Capture the cell that displays the provided text and extract its [x, y] central coordinate. 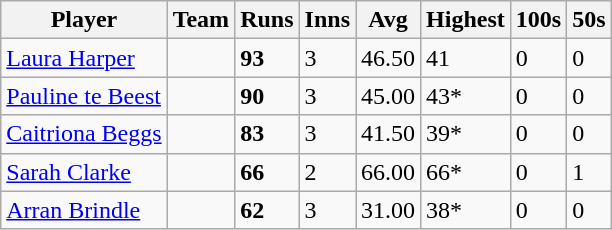
Highest [466, 20]
39* [466, 134]
41 [466, 58]
62 [267, 210]
Laura Harper [84, 58]
31.00 [388, 210]
66* [466, 172]
Arran Brindle [84, 210]
Runs [267, 20]
Team [201, 20]
50s [589, 20]
46.50 [388, 58]
Avg [388, 20]
43* [466, 96]
83 [267, 134]
90 [267, 96]
1 [589, 172]
Caitriona Beggs [84, 134]
93 [267, 58]
38* [466, 210]
100s [538, 20]
Player [84, 20]
Pauline te Beest [84, 96]
66.00 [388, 172]
66 [267, 172]
41.50 [388, 134]
2 [327, 172]
Inns [327, 20]
Sarah Clarke [84, 172]
45.00 [388, 96]
